Provide the (x, y) coordinate of the cell's center where the given text is located.  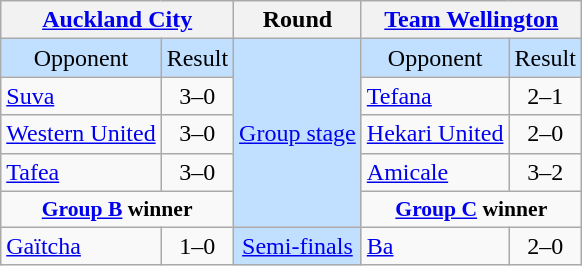
Amicale (435, 172)
Tafea (81, 172)
Auckland City (118, 20)
2–1 (545, 96)
Western United (81, 134)
Team Wellington (471, 20)
Suva (81, 96)
Group C winner (471, 209)
Semi-finals (298, 246)
Gaïtcha (81, 246)
Ba (435, 246)
3–2 (545, 172)
Group B winner (118, 209)
Tefana (435, 96)
Hekari United (435, 134)
Round (298, 20)
Group stage (298, 133)
1–0 (197, 246)
